For the text-containing cell, return its midpoint in (X, Y) coordinate format. 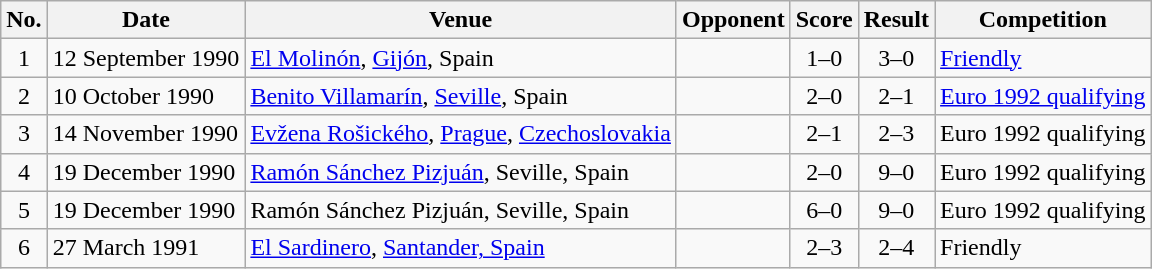
3 (24, 134)
El Sardinero, Santander, Spain (461, 248)
Competition (1043, 20)
1 (24, 58)
Venue (461, 20)
1–0 (824, 58)
El Molinón, Gijón, Spain (461, 58)
Evžena Rošického, Prague, Czechoslovakia (461, 134)
Benito Villamarín, Seville, Spain (461, 96)
4 (24, 172)
2 (24, 96)
Score (824, 20)
10 October 1990 (146, 96)
5 (24, 210)
14 November 1990 (146, 134)
No. (24, 20)
Opponent (733, 20)
3–0 (896, 58)
6–0 (824, 210)
Date (146, 20)
2–4 (896, 248)
27 March 1991 (146, 248)
6 (24, 248)
Result (896, 20)
12 September 1990 (146, 58)
